For the text-containing cell, return its midpoint in (X, Y) coordinate format. 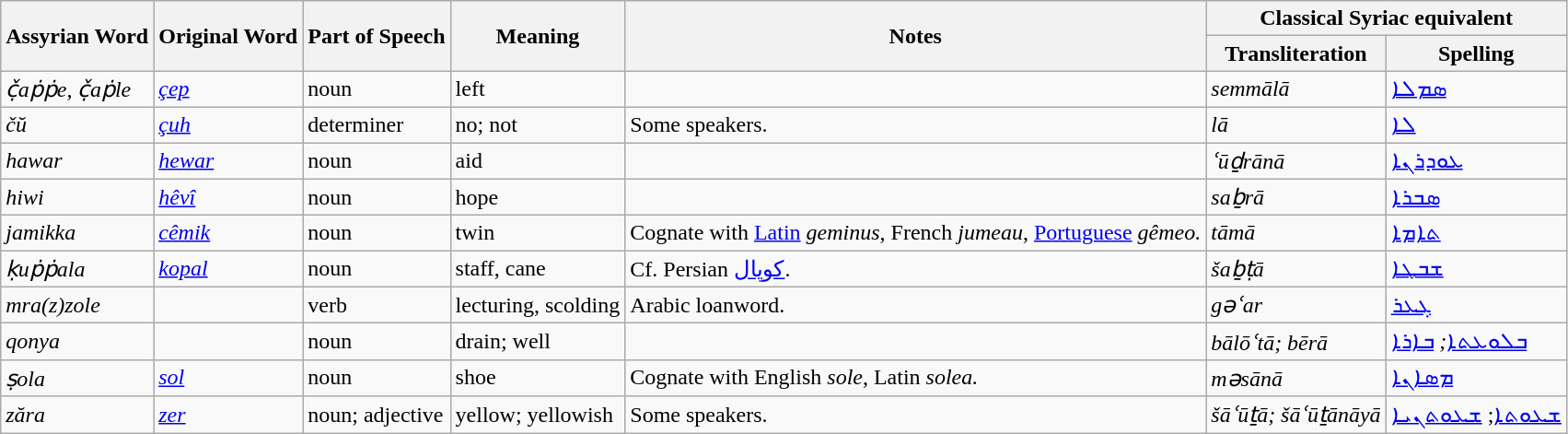
Classical Syriac equivalent (1387, 18)
noun; adjective (377, 415)
jamikka (77, 233)
Spelling (1476, 53)
hiwi (77, 197)
hewar (228, 160)
aid (538, 160)
semmālā (1296, 89)
tāmā (1296, 233)
Original Word (228, 36)
ܓܥܪ (1476, 305)
ܫܒܛܐ (1476, 269)
shoe (538, 378)
məsānā (1296, 378)
twin (538, 233)
çep (228, 89)
left (538, 89)
saḇrā (1296, 197)
yellow; yellowish (538, 415)
determiner (377, 124)
zer (228, 415)
ḳuṗṗala (77, 269)
Transliteration (1296, 53)
kopal (228, 269)
č̣aṗṗe, č̣aṗle (77, 89)
Notes (915, 36)
zăra (77, 415)
drain; well (538, 342)
verb (377, 305)
ܬܐܡܐ (1476, 233)
no; not (538, 124)
Cognate with English sole, Latin solea. (915, 378)
šaḇṭā (1296, 269)
hawar (77, 160)
ܣܒܪܐ (1476, 197)
lā (1296, 124)
ʿūḏrānā (1296, 160)
ṣola (77, 378)
cêmik (228, 233)
ܥܘܕܪܢܐ (1476, 160)
hêvî (228, 197)
sol (228, 378)
ܡܣܐܢܐ (1476, 378)
gəʿar (1296, 305)
Meaning (538, 36)
ܒܠܘܥܬܐ; ܒܐܪܐ (1476, 342)
čŭ (77, 124)
Cognate with Latin geminus, French jumeau, Portuguese gêmeo. (915, 233)
hope (538, 197)
staff, cane (538, 269)
Part of Speech (377, 36)
šāʿūṯā; šāʿūṯānāyā (1296, 415)
ܣܡܠܐ (1476, 89)
bālōʿtā; bērā (1296, 342)
ܫܥܘܬܐ; ܫܥܘܬܢܝܐ (1476, 415)
mra(z)zole (77, 305)
qonya (77, 342)
Assyrian Word (77, 36)
çuh (228, 124)
Arabic loanword. (915, 305)
lecturing, scolding (538, 305)
Cf. Persian کوپال. (915, 269)
ܠܐ (1476, 124)
